Extract the [x, y] coordinate from the center of the cell holding the provided text.  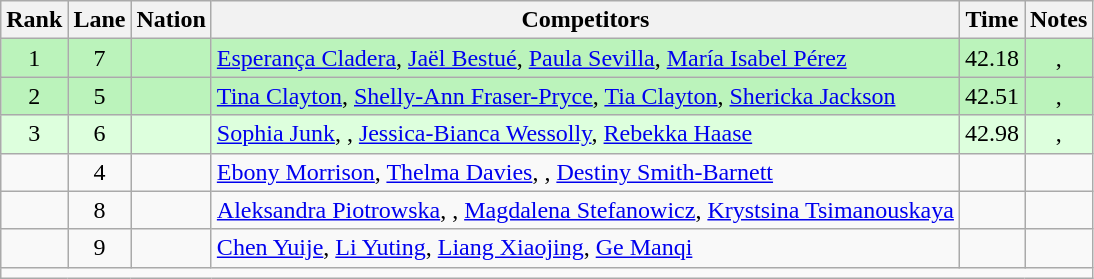
Competitors [585, 20]
6 [100, 134]
Aleksandra Piotrowska, , Magdalena Stefanowicz, Krystsina Tsimanouskaya [585, 210]
3 [34, 134]
Sophia Junk, , Jessica-Bianca Wessolly, Rebekka Haase [585, 134]
2 [34, 96]
1 [34, 58]
Tina Clayton, Shelly-Ann Fraser-Pryce, Tia Clayton, Shericka Jackson [585, 96]
Nation [171, 20]
42.51 [992, 96]
42.98 [992, 134]
Rank [34, 20]
42.18 [992, 58]
8 [100, 210]
5 [100, 96]
Notes [1058, 20]
7 [100, 58]
Esperança Cladera, Jaël Bestué, Paula Sevilla, María Isabel Pérez [585, 58]
Chen Yuije, Li Yuting, Liang Xiaojing, Ge Manqi [585, 248]
Lane [100, 20]
4 [100, 172]
9 [100, 248]
Time [992, 20]
Ebony Morrison, Thelma Davies, , Destiny Smith-Barnett [585, 172]
